For the text-containing cell, return its midpoint in [x, y] coordinate format. 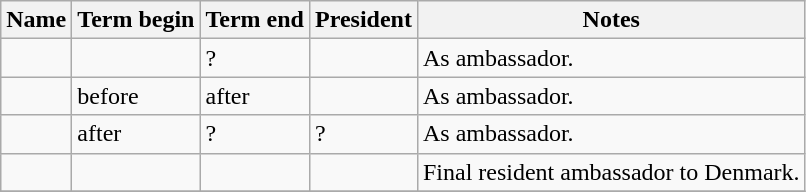
Term end [255, 20]
before [136, 96]
Final resident ambassador to Denmark. [611, 172]
Name [36, 20]
President [363, 20]
Term begin [136, 20]
Notes [611, 20]
